Return [x, y] of the center of cell containing provided text 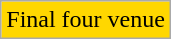
Final four venue [86, 20]
